Locate the cell with the specified text and output its [x, y] center coordinate. 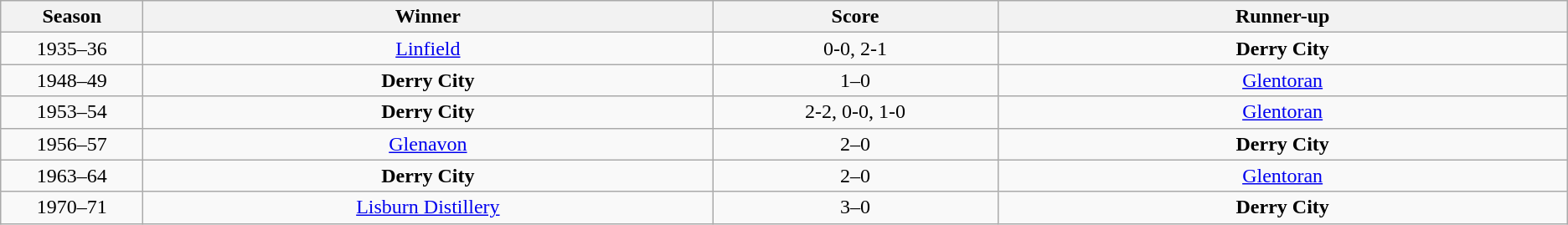
1970–71 [72, 207]
2-2, 0-0, 1-0 [855, 112]
Winner [428, 17]
1953–54 [72, 112]
Lisburn Distillery [428, 207]
1935–36 [72, 49]
Score [855, 17]
Linfield [428, 49]
Season [72, 17]
3–0 [855, 207]
Glenavon [428, 144]
0-0, 2-1 [855, 49]
Runner-up [1282, 17]
1–0 [855, 80]
1956–57 [72, 144]
1948–49 [72, 80]
1963–64 [72, 176]
